Determine the [X, Y] coordinate at the center of the cell enclosing the given text.  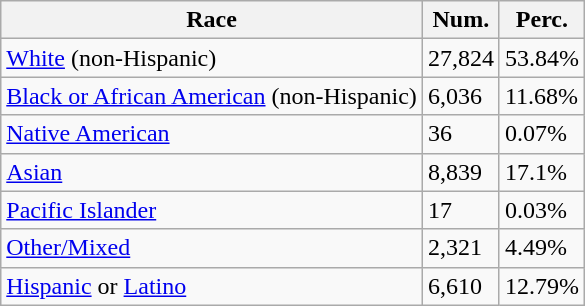
Black or African American (non-Hispanic) [212, 96]
17.1% [542, 172]
Hispanic or Latino [212, 286]
12.79% [542, 286]
6,610 [460, 286]
Perc. [542, 20]
17 [460, 210]
Asian [212, 172]
Native American [212, 134]
36 [460, 134]
4.49% [542, 248]
Race [212, 20]
Num. [460, 20]
53.84% [542, 58]
White (non-Hispanic) [212, 58]
11.68% [542, 96]
8,839 [460, 172]
0.03% [542, 210]
6,036 [460, 96]
Pacific Islander [212, 210]
27,824 [460, 58]
2,321 [460, 248]
0.07% [542, 134]
Other/Mixed [212, 248]
